Determine the (X, Y) coordinate at the center of the cell enclosing the given text.  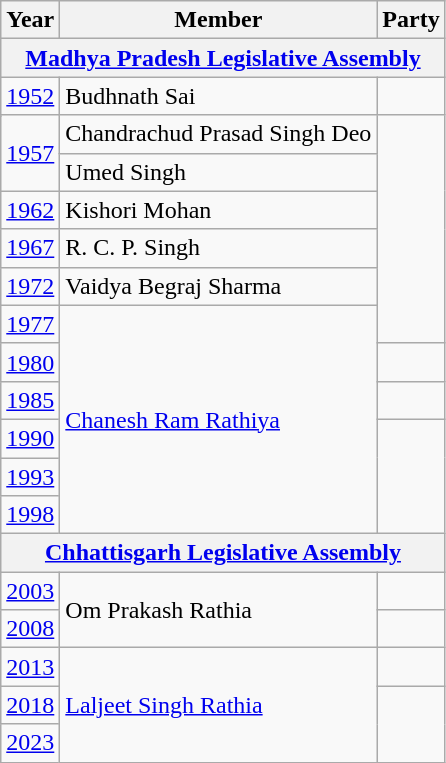
2003 (30, 591)
1972 (30, 286)
Umed Singh (218, 172)
Om Prakash Rathia (218, 610)
Budhnath Sai (218, 96)
1990 (30, 438)
1977 (30, 324)
2018 (30, 705)
Year (30, 20)
1957 (30, 153)
Chandrachud Prasad Singh Deo (218, 134)
Party (411, 20)
1998 (30, 515)
Chhattisgarh Legislative Assembly (223, 553)
Madhya Pradesh Legislative Assembly (223, 58)
2008 (30, 629)
1993 (30, 477)
R. C. P. Singh (218, 248)
Laljeet Singh Rathia (218, 705)
1980 (30, 362)
Chanesh Ram Rathiya (218, 419)
2023 (30, 743)
1962 (30, 210)
1952 (30, 96)
Member (218, 20)
Kishori Mohan (218, 210)
1985 (30, 400)
2013 (30, 667)
1967 (30, 248)
Vaidya Begraj Sharma (218, 286)
